Pinpoint the cell where the given text exists, returning its (x, y) midpoint coordinate. 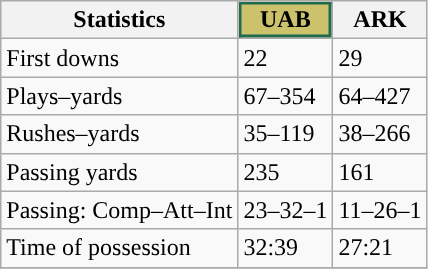
UAB (286, 20)
Statistics (120, 20)
11–26–1 (380, 210)
35–119 (286, 134)
32:39 (286, 248)
64–427 (380, 96)
Rushes–yards (120, 134)
Time of possession (120, 248)
161 (380, 172)
29 (380, 58)
ARK (380, 20)
Plays–yards (120, 96)
67–354 (286, 96)
27:21 (380, 248)
22 (286, 58)
235 (286, 172)
Passing: Comp–Att–Int (120, 210)
First downs (120, 58)
Passing yards (120, 172)
38–266 (380, 134)
23–32–1 (286, 210)
